Return (X, Y) of the center of cell containing provided text 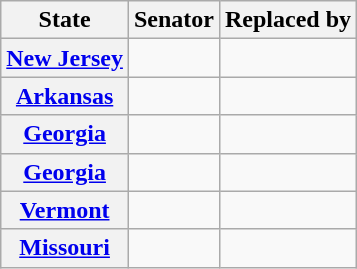
State (65, 20)
Replaced by (288, 20)
Arkansas (65, 96)
Missouri (65, 248)
New Jersey (65, 58)
Vermont (65, 210)
Senator (174, 20)
